Extract the (X, Y) coordinate from the center of the cell holding the provided text.  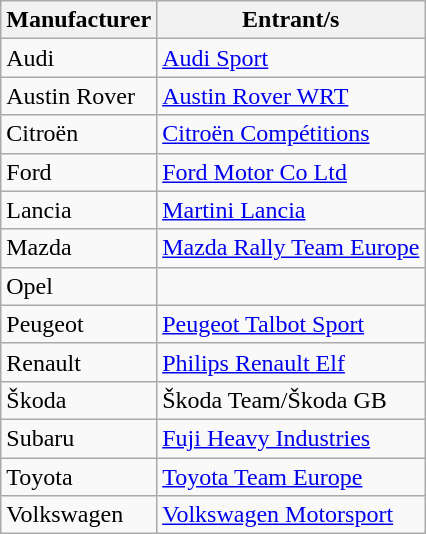
Entrant/s (291, 20)
Lancia (79, 210)
Martini Lancia (291, 210)
Toyota Team Europe (291, 477)
Volkswagen Motorsport (291, 515)
Toyota (79, 477)
Audi (79, 58)
Manufacturer (79, 20)
Mazda (79, 248)
Austin Rover WRT (291, 96)
Renault (79, 362)
Ford (79, 172)
Škoda Team/Škoda GB (291, 400)
Citroën (79, 134)
Peugeot Talbot Sport (291, 324)
Ford Motor Co Ltd (291, 172)
Peugeot (79, 324)
Škoda (79, 400)
Mazda Rally Team Europe (291, 248)
Volkswagen (79, 515)
Audi Sport (291, 58)
Subaru (79, 438)
Fuji Heavy Industries (291, 438)
Opel (79, 286)
Austin Rover (79, 96)
Philips Renault Elf (291, 362)
Citroën Compétitions (291, 134)
